For the text-containing cell, return its midpoint in (X, Y) coordinate format. 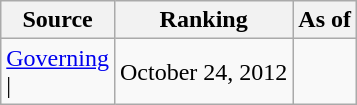
Governing| (58, 72)
Source (58, 20)
October 24, 2012 (203, 72)
Ranking (203, 20)
As of (325, 20)
